Determine the (X, Y) coordinate at the center of the cell enclosing the given text.  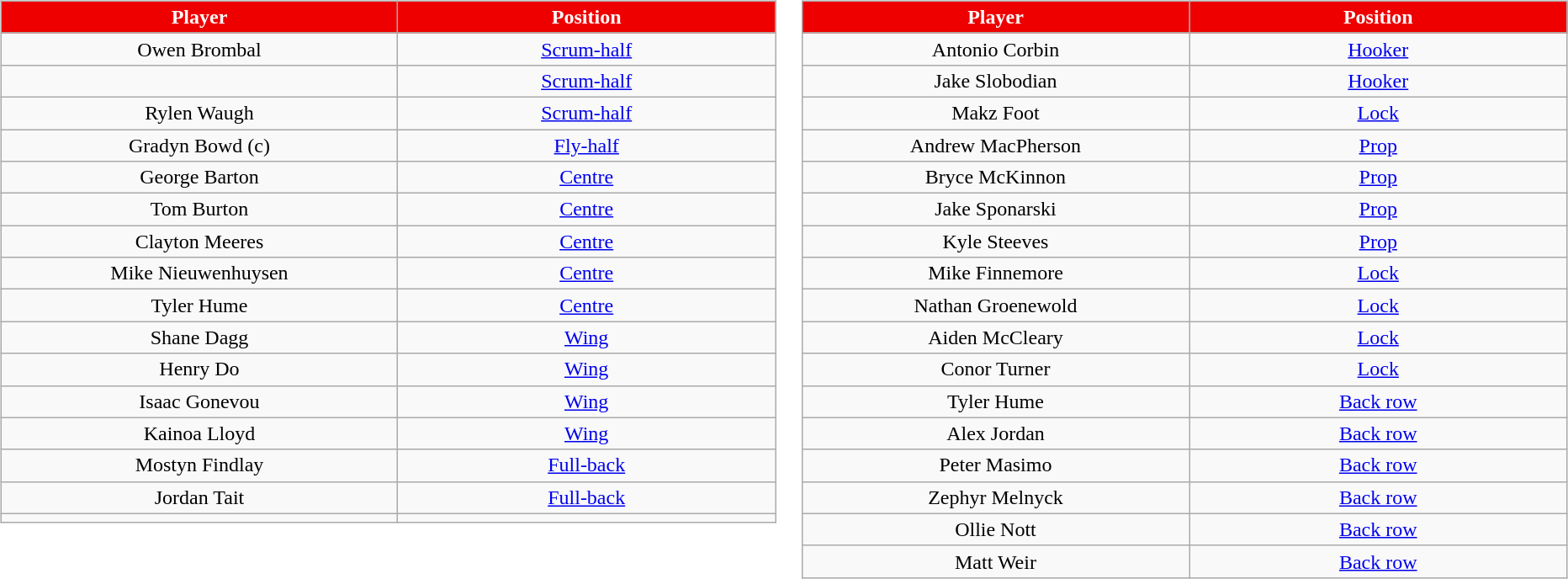
Jake Sponarski (996, 210)
Bryce McKinnon (996, 178)
Conor Turner (996, 369)
Makz Foot (996, 113)
Rylen Waugh (199, 113)
Alex Jordan (996, 433)
Isaac Gonevou (199, 401)
Nathan Groenewold (996, 305)
Fly-half (587, 146)
Mike Finnemore (996, 274)
Matt Weir (996, 561)
Jordan Tait (199, 497)
Zephyr Melnyck (996, 497)
Kainoa Lloyd (199, 433)
Shane Dagg (199, 337)
Owen Brombal (199, 49)
Antonio Corbin (996, 49)
Mike Nieuwenhuysen (199, 274)
Peter Masimo (996, 465)
Henry Do (199, 369)
Aiden McCleary (996, 337)
George Barton (199, 178)
Gradyn Bowd (c) (199, 146)
Mostyn Findlay (199, 465)
Clayton Meeres (199, 242)
Tom Burton (199, 210)
Andrew MacPherson (996, 146)
Kyle Steeves (996, 242)
Ollie Nott (996, 529)
Jake Slobodian (996, 81)
